Locate the cell with the specified text and output its (X, Y) center coordinate. 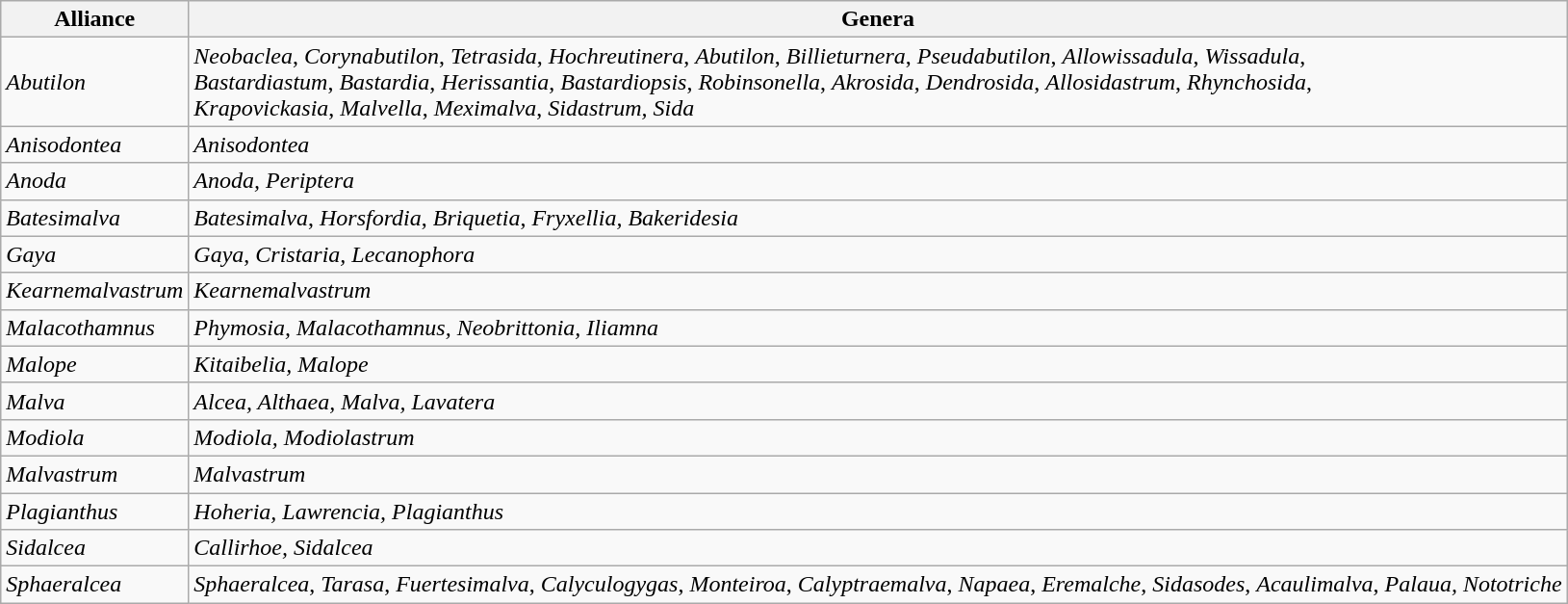
Gaya, Cristaria, Lecanophora (878, 254)
Modiola, Modiolastrum (878, 437)
Anoda (94, 181)
Kitaibelia, Malope (878, 364)
Batesimalva (94, 218)
Sidalcea (94, 548)
Sphaeralcea, Tarasa, Fuertesimalva, Calyculogygas, Monteiroa, Calyptraemalva, Napaea, Eremalche, Sidasodes, Acaulimalva, Palaua, Nototriche (878, 585)
Hoheria, Lawrencia, Plagianthus (878, 512)
Anoda, Periptera (878, 181)
Plagianthus (94, 512)
Sphaeralcea (94, 585)
Phymosia, Malacothamnus, Neobrittonia, Iliamna (878, 328)
Malope (94, 364)
Alcea, Althaea, Malva, Lavatera (878, 401)
Batesimalva, Horsfordia, Briquetia, Fryxellia, Bakeridesia (878, 218)
Modiola (94, 437)
Abutilon (94, 82)
Callirhoe, Sidalcea (878, 548)
Malva (94, 401)
Gaya (94, 254)
Alliance (94, 19)
Malacothamnus (94, 328)
Genera (878, 19)
